Locate the cell with the specified text and output its [X, Y] center coordinate. 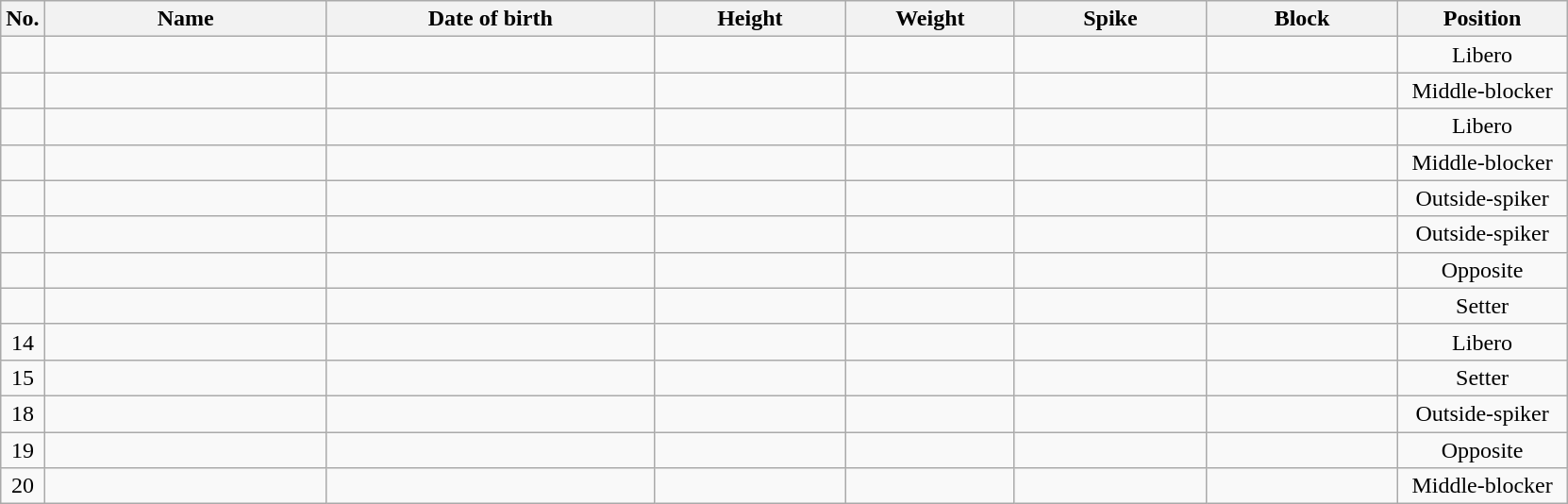
18 [23, 413]
Date of birth [491, 19]
Block [1302, 19]
Spike [1109, 19]
No. [23, 19]
Weight [930, 19]
Position [1483, 19]
Name [185, 19]
20 [23, 486]
Height [749, 19]
19 [23, 450]
14 [23, 342]
15 [23, 378]
